Detect which cell encompasses the target text, then output its [X, Y] center coordinate. 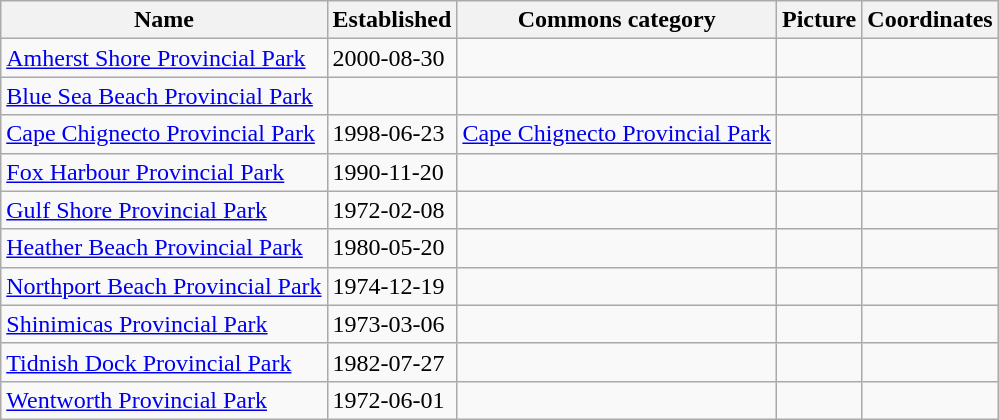
1972-06-01 [392, 400]
1974-12-19 [392, 286]
Blue Sea Beach Provincial Park [164, 96]
Commons category [617, 20]
1973-03-06 [392, 324]
1982-07-27 [392, 362]
Coordinates [930, 20]
1998-06-23 [392, 134]
1980-05-20 [392, 248]
Name [164, 20]
Gulf Shore Provincial Park [164, 210]
Established [392, 20]
Tidnish Dock Provincial Park [164, 362]
Northport Beach Provincial Park [164, 286]
Wentworth Provincial Park [164, 400]
2000-08-30 [392, 58]
Shinimicas Provincial Park [164, 324]
1990-11-20 [392, 172]
Amherst Shore Provincial Park [164, 58]
Fox Harbour Provincial Park [164, 172]
Picture [820, 20]
1972-02-08 [392, 210]
Heather Beach Provincial Park [164, 248]
